Capture the cell that displays the provided text and extract its (X, Y) central coordinate. 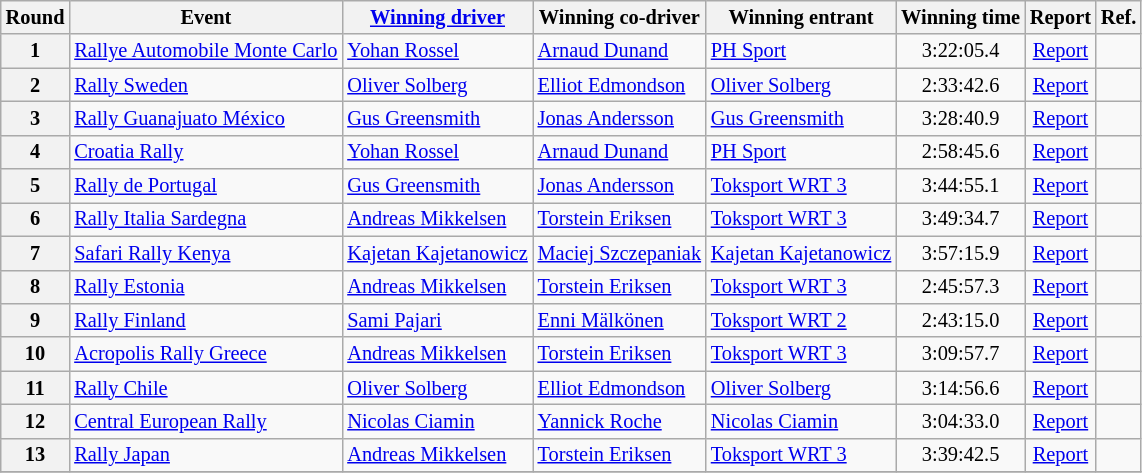
Rally Japan (206, 455)
3:22:05.4 (960, 51)
Safari Rally Kenya (206, 253)
12 (36, 421)
3:14:56.6 (960, 388)
3 (36, 118)
2:58:45.6 (960, 152)
9 (36, 320)
Winning co-driver (620, 17)
3:49:34.7 (960, 219)
13 (36, 455)
2:33:42.6 (960, 85)
7 (36, 253)
3:04:33.0 (960, 421)
1 (36, 51)
2:45:57.3 (960, 287)
2:43:15.0 (960, 320)
Rally Finland (206, 320)
Maciej Szczepaniak (620, 253)
10 (36, 354)
3:57:15.9 (960, 253)
Rally Guanajuato México (206, 118)
11 (36, 388)
3:09:57.7 (960, 354)
Rallye Automobile Monte Carlo (206, 51)
Acropolis Rally Greece (206, 354)
3:44:55.1 (960, 186)
4 (36, 152)
3:28:40.9 (960, 118)
Central European Rally (206, 421)
Croatia Rally (206, 152)
Winning time (960, 17)
Rally Italia Sardegna (206, 219)
Winning entrant (801, 17)
8 (36, 287)
6 (36, 219)
2 (36, 85)
Sami Pajari (437, 320)
Event (206, 17)
5 (36, 186)
Rally Chile (206, 388)
Yannick Roche (620, 421)
Winning driver (437, 17)
Toksport WRT 2 (801, 320)
Rally Estonia (206, 287)
3:39:42.5 (960, 455)
Rally Sweden (206, 85)
Round (36, 17)
Enni Mälkönen (620, 320)
Ref. (1118, 17)
Rally de Portugal (206, 186)
